From the cell containing the given text, extract its center point as [X, Y] coordinate. 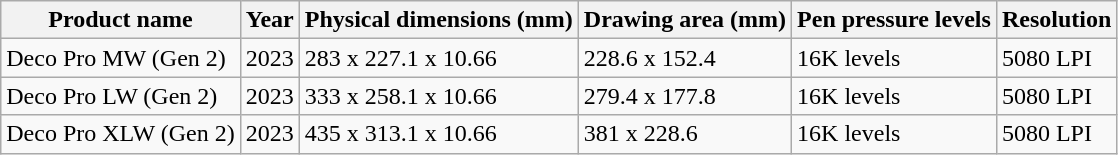
333 x 258.1 x 10.66 [438, 96]
Deco Pro LW (Gen 2) [120, 96]
381 x 228.6 [684, 134]
Pen pressure levels [894, 20]
279.4 x 177.8 [684, 96]
Product name [120, 20]
Resolution [1056, 20]
435 x 313.1 x 10.66 [438, 134]
Deco Pro XLW (Gen 2) [120, 134]
283 x 227.1 x 10.66 [438, 58]
228.6 x 152.4 [684, 58]
Deco Pro MW (Gen 2) [120, 58]
Drawing area (mm) [684, 20]
Year [270, 20]
Physical dimensions (mm) [438, 20]
